Detect which cell encompasses the target text, then output its [x, y] center coordinate. 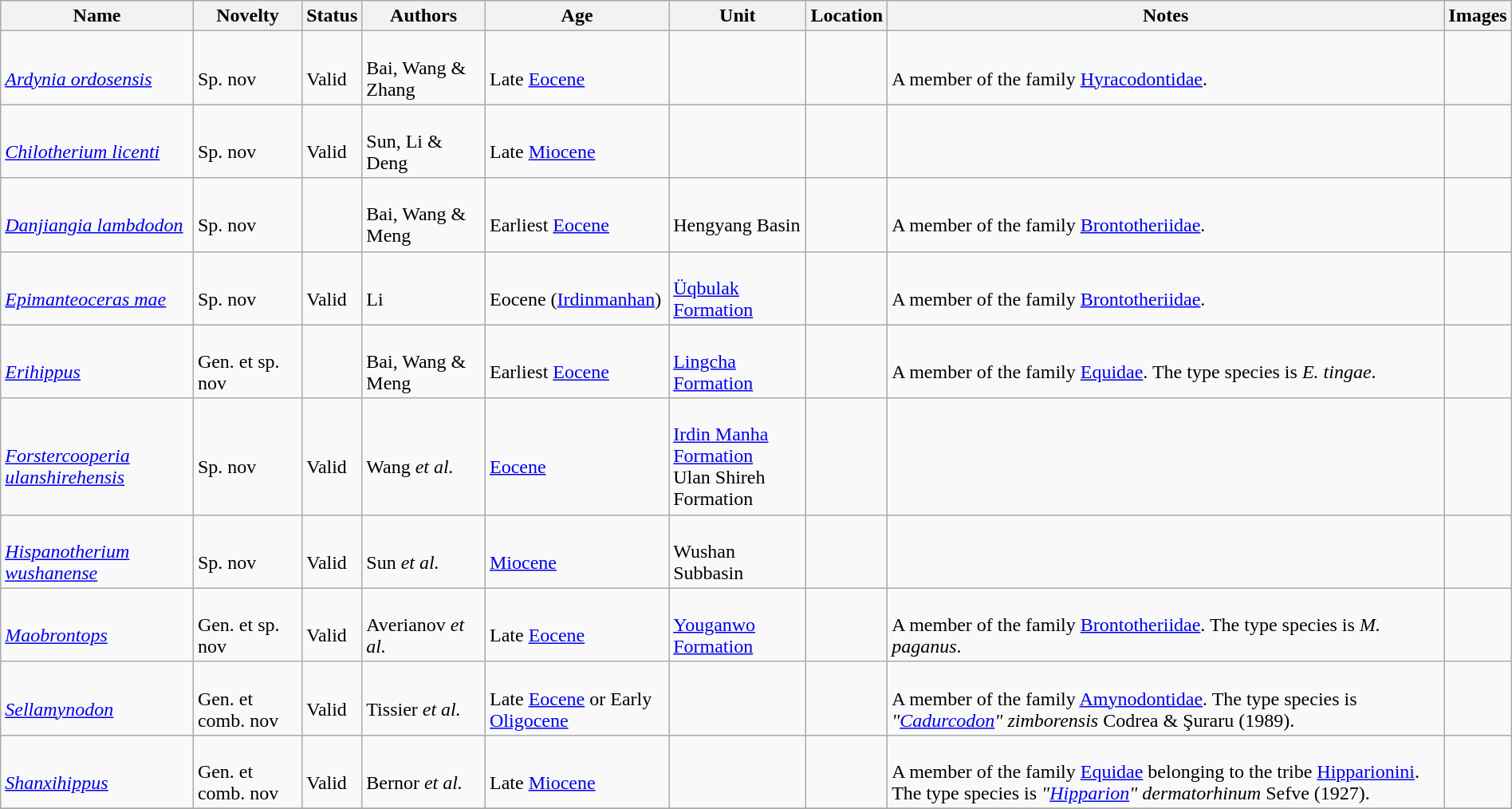
Erihippus [97, 361]
Bernor et al. [424, 772]
Epimanteoceras mae [97, 288]
Tissier et al. [424, 698]
Authors [424, 16]
A member of the family Hyracodontidae. [1166, 68]
A member of the family Equidae. The type species is E. tingae. [1166, 361]
A member of the family Brontotheriidae. The type species is M. paganus. [1166, 625]
Eocene [577, 456]
Unit [738, 16]
Status [332, 16]
Sellamynodon [97, 698]
Chilotherium licenti [97, 141]
Name [97, 16]
Notes [1166, 16]
Wang et al. [424, 456]
Shanxihippus [97, 772]
Bai, Wang & Zhang [424, 68]
Sun, Li & Deng [424, 141]
Age [577, 16]
Images [1478, 16]
Eocene (Irdinmanhan) [577, 288]
Li [424, 288]
Novelty [247, 16]
Late Eocene or Early Oligocene [577, 698]
Forstercooperia ulanshirehensis [97, 456]
A member of the family Amynodontidae. The type species is "Cadurcodon" zimborensis Codrea & Şuraru (1989). [1166, 698]
Sun et al. [424, 551]
Hengyang Basin [738, 215]
Üqbulak Formation [738, 288]
Location [847, 16]
Lingcha Formation [738, 361]
Miocene [577, 551]
Wushan Subbasin [738, 551]
Ardynia ordosensis [97, 68]
A member of the family Equidae belonging to the tribe Hipparionini. The type species is "Hipparion" dermatorhinum Sefve (1927). [1166, 772]
Averianov et al. [424, 625]
Hispanotherium wushanense [97, 551]
Irdin Manha Formation Ulan Shireh Formation [738, 456]
Danjiangia lambdodon [97, 215]
Maobrontops [97, 625]
Youganwo Formation [738, 625]
